Find where the given text appears and provide that cell's center as [X, Y] coordinate. 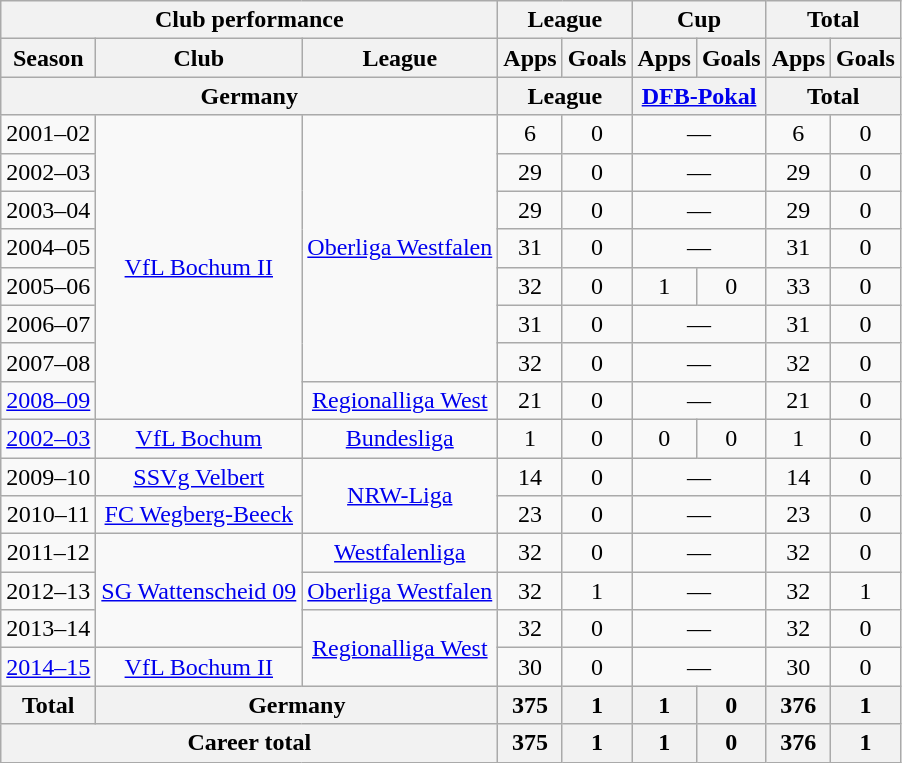
2001–02 [48, 134]
2013–14 [48, 629]
FC Wegberg-Beeck [199, 515]
2010–11 [48, 515]
Club performance [250, 20]
2007–08 [48, 362]
2011–12 [48, 553]
33 [798, 286]
2005–06 [48, 286]
SG Wattenscheid 09 [199, 591]
Career total [250, 743]
2009–10 [48, 477]
2014–15 [48, 667]
2004–05 [48, 248]
Westfalenliga [400, 553]
SSVg Velbert [199, 477]
VfL Bochum [199, 438]
Bundesliga [400, 438]
2003–04 [48, 210]
Season [48, 58]
2012–13 [48, 591]
2008–09 [48, 400]
Club [199, 58]
2006–07 [48, 324]
Cup [699, 20]
DFB-Pokal [699, 96]
NRW-Liga [400, 496]
